Return (X, Y) of the center of cell containing provided text 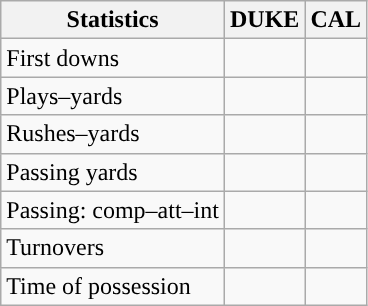
Plays–yards (113, 96)
First downs (113, 58)
CAL (336, 20)
Time of possession (113, 286)
Turnovers (113, 248)
Statistics (113, 20)
DUKE (264, 20)
Rushes–yards (113, 134)
Passing: comp–att–int (113, 210)
Passing yards (113, 172)
